For the text-containing cell, return its midpoint in (X, Y) coordinate format. 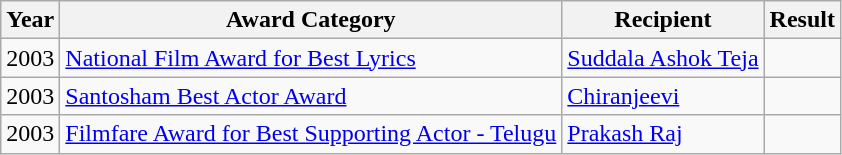
Prakash Raj (663, 134)
Santosham Best Actor Award (311, 96)
Recipient (663, 20)
National Film Award for Best Lyrics (311, 58)
Filmfare Award for Best Supporting Actor - Telugu (311, 134)
Chiranjeevi (663, 96)
Result (802, 20)
Year (30, 20)
Award Category (311, 20)
Suddala Ashok Teja (663, 58)
